For the text-containing cell, return its midpoint in (x, y) coordinate format. 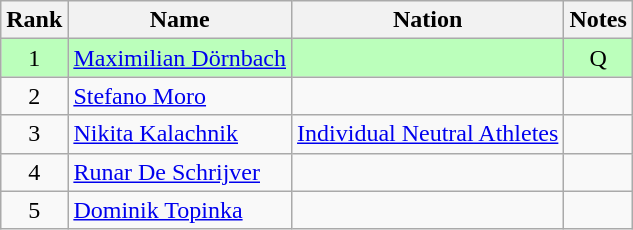
Rank (34, 20)
3 (34, 134)
Individual Neutral Athletes (428, 134)
Maximilian Dörnbach (180, 58)
Q (598, 58)
Runar De Schrijver (180, 172)
Notes (598, 20)
5 (34, 210)
Name (180, 20)
Stefano Moro (180, 96)
1 (34, 58)
Nikita Kalachnik (180, 134)
2 (34, 96)
Dominik Topinka (180, 210)
Nation (428, 20)
4 (34, 172)
